From the cell containing the given text, extract its center point as [X, Y] coordinate. 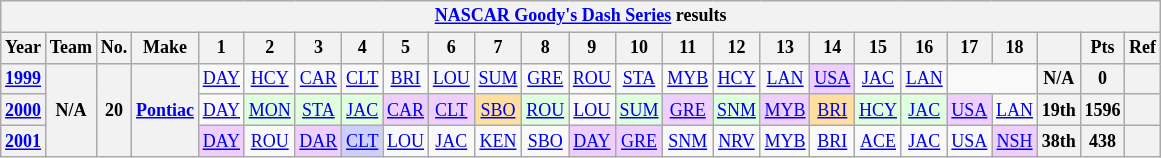
Ref [1143, 48]
NASCAR Goody's Dash Series results [581, 16]
9 [592, 48]
18 [1015, 48]
1596 [1102, 110]
No. [114, 48]
15 [878, 48]
1 [221, 48]
NSH [1015, 140]
Pts [1102, 48]
2 [270, 48]
38th [1058, 140]
ACE [878, 140]
16 [924, 48]
20 [114, 110]
Team [70, 48]
4 [362, 48]
11 [688, 48]
10 [639, 48]
6 [451, 48]
DAR [318, 140]
2001 [24, 140]
5 [406, 48]
Pontiac [166, 110]
KEN [498, 140]
3 [318, 48]
13 [785, 48]
12 [737, 48]
7 [498, 48]
438 [1102, 140]
0 [1102, 78]
8 [546, 48]
19th [1058, 110]
NRV [737, 140]
14 [832, 48]
Make [166, 48]
17 [970, 48]
MON [270, 110]
2000 [24, 110]
1999 [24, 78]
Year [24, 48]
